Detect which cell encompasses the target text, then output its (x, y) center coordinate. 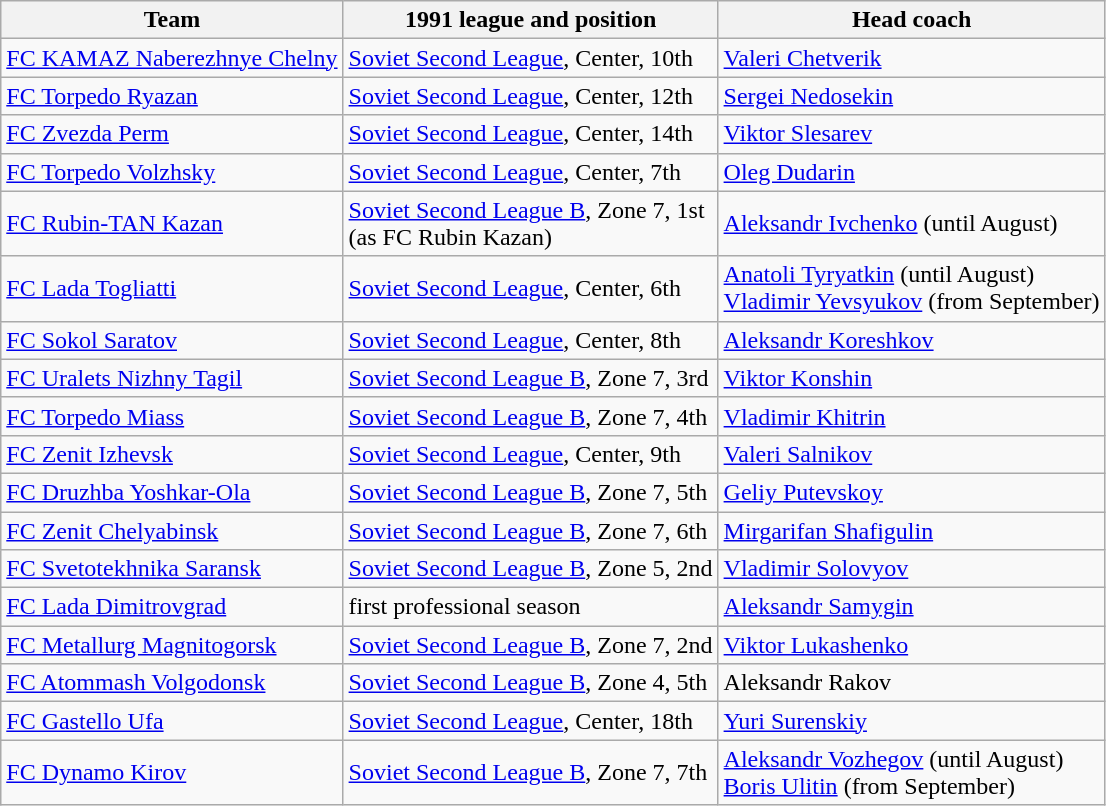
FC Zenit Izhevsk (172, 454)
FC Lada Togliatti (172, 288)
Aleksandr Samygin (912, 607)
1991 league and position (530, 20)
Soviet Second League B, Zone 7, 2nd (530, 645)
FC Rubin-TAN Kazan (172, 224)
Aleksandr Vozhegov (until August)Boris Ulitin (from September) (912, 772)
Soviet Second League B, Zone 7, 5th (530, 492)
Aleksandr Koreshkov (912, 340)
Soviet Second League, Center, 9th (530, 454)
FC Metallurg Magnitogorsk (172, 645)
Head coach (912, 20)
Soviet Second League, Center, 8th (530, 340)
Viktor Konshin (912, 378)
Geliy Putevskoy (912, 492)
FC Torpedo Volzhsky (172, 172)
Valeri Salnikov (912, 454)
Sergei Nedosekin (912, 96)
FC KAMAZ Naberezhnye Chelny (172, 58)
Yuri Surenskiy (912, 721)
FC Torpedo Miass (172, 416)
FC Zenit Chelyabinsk (172, 531)
Soviet Second League B, Zone 7, 3rd (530, 378)
Soviet Second League B, Zone 5, 2nd (530, 569)
Soviet Second League B, Zone 7, 7th (530, 772)
Anatoli Tyryatkin (until August)Vladimir Yevsyukov (from September) (912, 288)
Soviet Second League, Center, 6th (530, 288)
Mirgarifan Shafigulin (912, 531)
Oleg Dudarin (912, 172)
FC Zvezda Perm (172, 134)
Vladimir Solovyov (912, 569)
Aleksandr Rakov (912, 683)
Vladimir Khitrin (912, 416)
FC Svetotekhnika Saransk (172, 569)
FC Gastello Ufa (172, 721)
FC Atommash Volgodonsk (172, 683)
Soviet Second League B, Zone 7, 1st(as FC Rubin Kazan) (530, 224)
Team (172, 20)
Soviet Second League, Center, 10th (530, 58)
FC Druzhba Yoshkar-Ola (172, 492)
Soviet Second League, Center, 14th (530, 134)
Aleksandr Ivchenko (until August) (912, 224)
FC Torpedo Ryazan (172, 96)
FC Sokol Saratov (172, 340)
Soviet Second League, Center, 12th (530, 96)
FC Uralets Nizhny Tagil (172, 378)
Soviet Second League B, Zone 7, 4th (530, 416)
Soviet Second League B, Zone 7, 6th (530, 531)
Soviet Second League B, Zone 4, 5th (530, 683)
Valeri Chetverik (912, 58)
Soviet Second League, Center, 7th (530, 172)
Soviet Second League, Center, 18th (530, 721)
FC Lada Dimitrovgrad (172, 607)
FC Dynamo Kirov (172, 772)
first professional season (530, 607)
Viktor Slesarev (912, 134)
Viktor Lukashenko (912, 645)
